Extract the (X, Y) coordinate from the center of the cell holding the provided text.  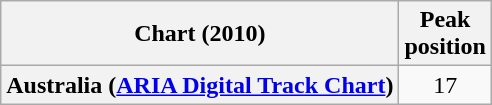
Chart (2010) (200, 34)
Australia (ARIA Digital Track Chart) (200, 85)
17 (445, 85)
Peakposition (445, 34)
